Locate the cell with the specified text and output its (X, Y) center coordinate. 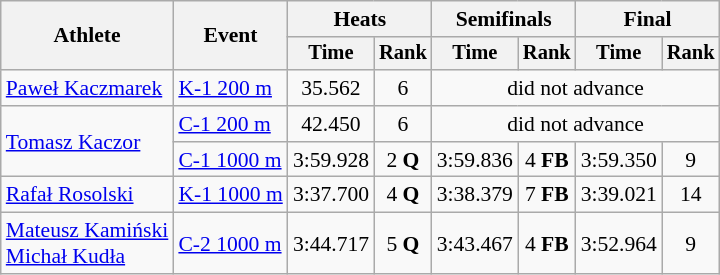
Athlete (88, 36)
3:38.379 (475, 195)
K-1 200 m (230, 88)
14 (691, 195)
C-1 1000 m (230, 160)
C-1 200 m (230, 124)
3:59.928 (331, 160)
35.562 (331, 88)
42.450 (331, 124)
3:37.700 (331, 195)
Semifinals (504, 19)
3:52.964 (619, 244)
3:43.467 (475, 244)
3:44.717 (331, 244)
C-2 1000 m (230, 244)
Heats (360, 19)
Paweł Kaczmarek (88, 88)
3:39.021 (619, 195)
Final (648, 19)
5 Q (403, 244)
4 Q (403, 195)
3:59.350 (619, 160)
Tomasz Kaczor (88, 142)
K-1 1000 m (230, 195)
Rafał Rosolski (88, 195)
3:59.836 (475, 160)
Event (230, 36)
2 Q (403, 160)
Mateusz KamińskiMichał Kudła (88, 244)
7 FB (547, 195)
